Extract the (X, Y) coordinate from the center of the cell holding the provided text.  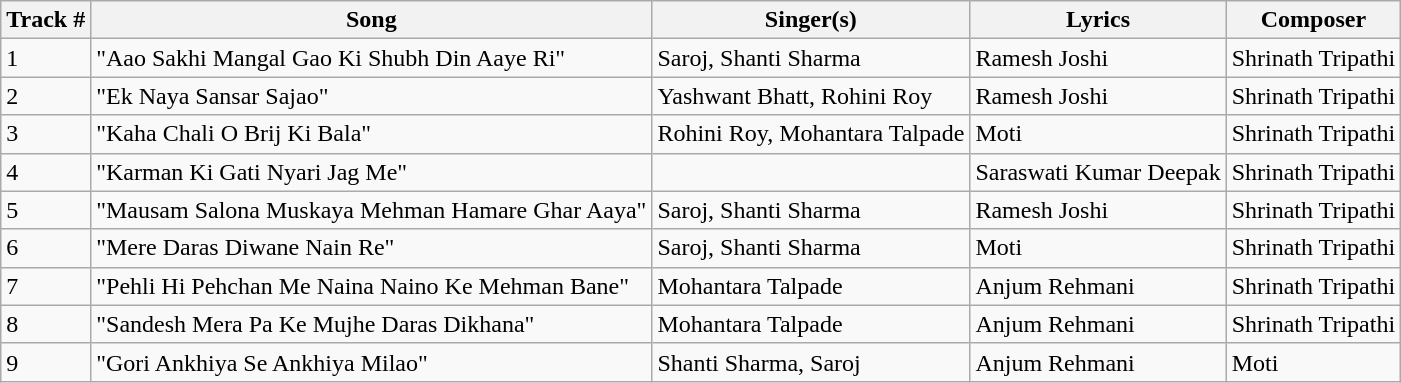
Saraswati Kumar Deepak (1098, 172)
Lyrics (1098, 20)
"Gori Ankhiya Se Ankhiya Milao" (372, 362)
Yashwant Bhatt, Rohini Roy (811, 96)
Rohini Roy, Mohantara Talpade (811, 134)
4 (46, 172)
"Sandesh Mera Pa Ke Mujhe Daras Dikhana" (372, 324)
"Mausam Salona Muskaya Mehman Hamare Ghar Aaya" (372, 210)
7 (46, 286)
Singer(s) (811, 20)
Song (372, 20)
Track # (46, 20)
Shanti Sharma, Saroj (811, 362)
3 (46, 134)
2 (46, 96)
"Pehli Hi Pehchan Me Naina Naino Ke Mehman Bane" (372, 286)
"Kaha Chali O Brij Ki Bala" (372, 134)
5 (46, 210)
"Aao Sakhi Mangal Gao Ki Shubh Din Aaye Ri" (372, 58)
"Mere Daras Diwane Nain Re" (372, 248)
1 (46, 58)
Composer (1313, 20)
"Karman Ki Gati Nyari Jag Me" (372, 172)
6 (46, 248)
"Ek Naya Sansar Sajao" (372, 96)
8 (46, 324)
9 (46, 362)
